Pinpoint the cell where the given text exists, returning its (x, y) midpoint coordinate. 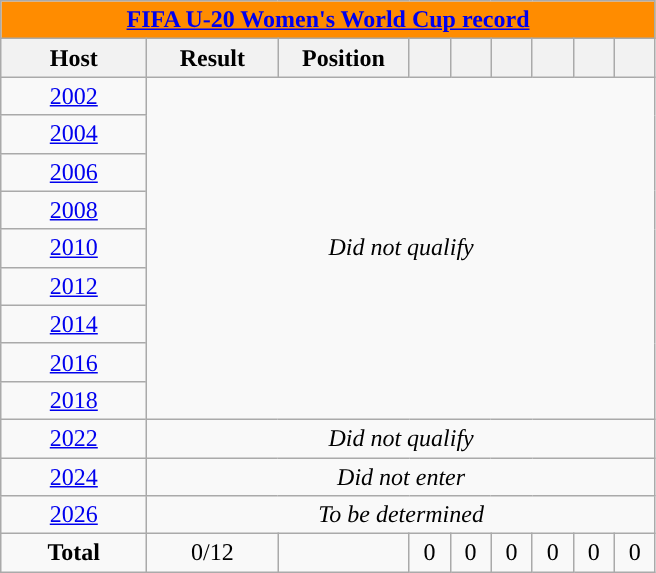
2024 (74, 477)
Did not enter (401, 477)
2010 (74, 248)
2018 (74, 400)
Host (74, 58)
2012 (74, 286)
Total (74, 553)
2002 (74, 96)
Result (212, 58)
2026 (74, 515)
To be determined (401, 515)
2004 (74, 134)
0/12 (212, 553)
Position (344, 58)
2022 (74, 438)
2014 (74, 324)
2008 (74, 210)
2006 (74, 172)
2016 (74, 362)
FIFA U-20 Women's World Cup record (328, 20)
